Provide the (x, y) coordinate of the cell's center where the given text is located.  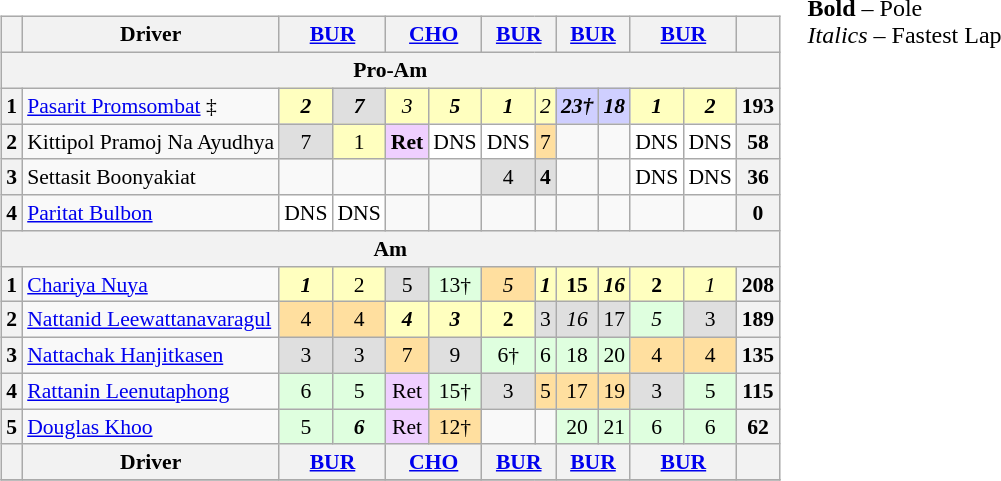
6† (508, 355)
Settasit Boonyakiat (150, 177)
Rattanin Leenutaphong (150, 391)
19 (614, 391)
189 (758, 320)
Pro-Am (390, 70)
Nattanid Leewattanavaragul (150, 320)
Chariya Nuya (150, 284)
Paritat Bulbon (150, 213)
21 (614, 427)
135 (758, 355)
Nattachak Hanjitkasen (150, 355)
193 (758, 106)
58 (758, 142)
208 (758, 284)
13† (454, 284)
23† (578, 106)
Am (390, 249)
Pasarit Promsombat ‡ (150, 106)
12† (454, 427)
0 (758, 213)
9 (454, 355)
Kittipol Pramoj Na Ayudhya (150, 142)
Douglas Khoo (150, 427)
15† (454, 391)
36 (758, 177)
15 (578, 284)
115 (758, 391)
62 (758, 427)
